Capture the cell that displays the provided text and extract its [X, Y] central coordinate. 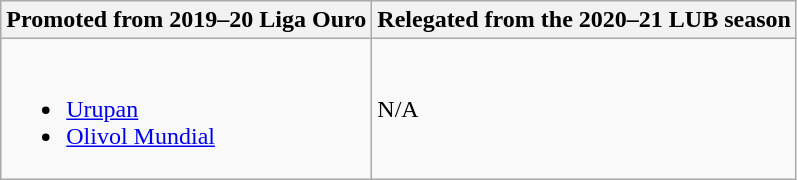
N/A [584, 109]
UrupanOlivol Mundial [186, 109]
Promoted from 2019–20 Liga Ouro [186, 20]
Relegated from the 2020–21 LUB season [584, 20]
